Identify which cell holds the provided text, then report its (X, Y) central coordinate. 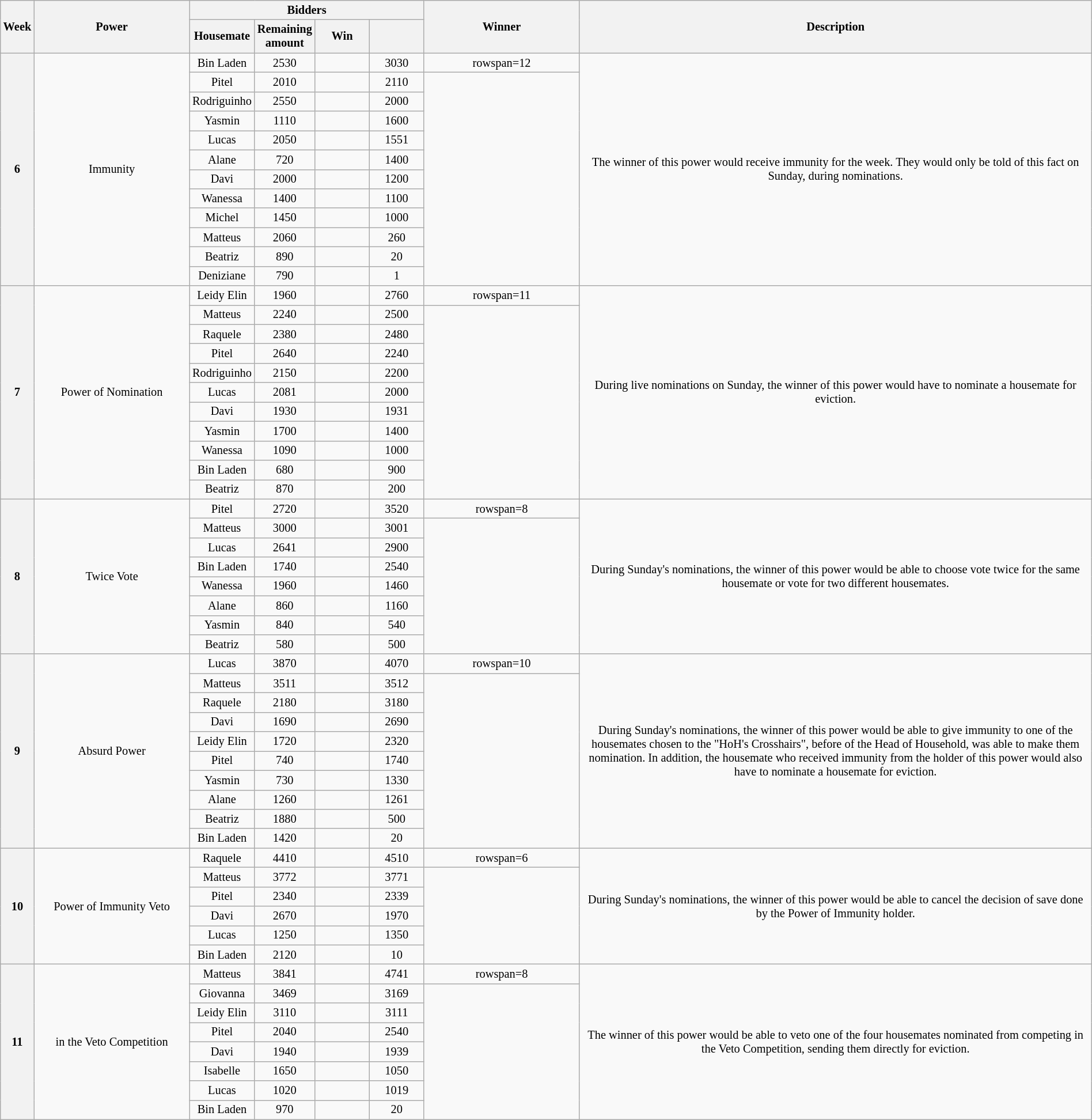
3030 (396, 63)
Winner (502, 27)
2081 (285, 392)
970 (285, 1110)
3771 (396, 877)
Immunity (112, 169)
Absurd Power (112, 751)
1720 (285, 741)
1460 (396, 586)
rowspan=10 (502, 664)
1690 (285, 722)
2120 (285, 955)
2150 (285, 373)
2380 (285, 334)
2480 (396, 334)
4410 (285, 858)
1930 (285, 411)
1250 (285, 935)
2180 (285, 702)
4741 (396, 974)
1551 (396, 140)
2760 (396, 296)
1200 (396, 179)
Giovanna (222, 993)
900 (396, 470)
1650 (285, 1071)
3180 (396, 702)
1261 (396, 800)
2200 (396, 373)
580 (285, 644)
2641 (285, 547)
Bidders (306, 10)
1700 (285, 431)
9 (17, 751)
2550 (285, 101)
3001 (396, 528)
2010 (285, 82)
3110 (285, 1013)
260 (396, 237)
890 (285, 256)
2670 (285, 916)
2720 (285, 509)
2500 (396, 315)
1939 (396, 1051)
3511 (285, 683)
740 (285, 760)
3000 (285, 528)
8 (17, 576)
2900 (396, 547)
730 (285, 780)
3169 (396, 993)
Week (17, 27)
1880 (285, 819)
1970 (396, 916)
Win (342, 36)
During Sunday's nominations, the winner of this power would be able to choose vote twice for the same housemate or vote for two different housemates. (835, 576)
Twice Vote (112, 576)
790 (285, 276)
rowspan=6 (502, 858)
2690 (396, 722)
3841 (285, 974)
1019 (396, 1090)
200 (396, 489)
4510 (396, 858)
1350 (396, 935)
11 (17, 1042)
Deniziane (222, 276)
2110 (396, 82)
2530 (285, 63)
in the Veto Competition (112, 1042)
3512 (396, 683)
7 (17, 392)
4070 (396, 664)
3111 (396, 1013)
3520 (396, 509)
3469 (285, 993)
540 (396, 625)
1330 (396, 780)
Power (112, 27)
1020 (285, 1090)
860 (285, 606)
2320 (396, 741)
1090 (285, 451)
2340 (285, 896)
840 (285, 625)
Power of Nomination (112, 392)
1600 (396, 121)
The winner of this power would receive immunity for the week. They would only be told of this fact on Sunday, during nominations. (835, 169)
During Sunday's nominations, the winner of this power would be able to cancel the decision of save done by the Power of Immunity holder. (835, 906)
3772 (285, 877)
2040 (285, 1032)
1100 (396, 198)
1420 (285, 838)
1940 (285, 1051)
rowspan=12 (502, 63)
870 (285, 489)
Remaining amount (285, 36)
680 (285, 470)
2060 (285, 237)
1260 (285, 800)
Michel (222, 218)
1110 (285, 121)
Power of Immunity Veto (112, 906)
Housemate (222, 36)
1931 (396, 411)
2050 (285, 140)
6 (17, 169)
1160 (396, 606)
1 (396, 276)
Isabelle (222, 1071)
2640 (285, 353)
3870 (285, 664)
1450 (285, 218)
2339 (396, 896)
1050 (396, 1071)
During live nominations on Sunday, the winner of this power would have to nominate a housemate for eviction. (835, 392)
rowspan=11 (502, 296)
720 (285, 160)
Description (835, 27)
